Detect which cell encompasses the target text, then output its (x, y) center coordinate. 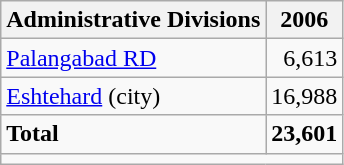
2006 (304, 20)
16,988 (304, 96)
Palangabad RD (134, 58)
Administrative Divisions (134, 20)
Total (134, 134)
Eshtehard (city) (134, 96)
23,601 (304, 134)
6,613 (304, 58)
